From the cell containing the given text, extract its center point as [X, Y] coordinate. 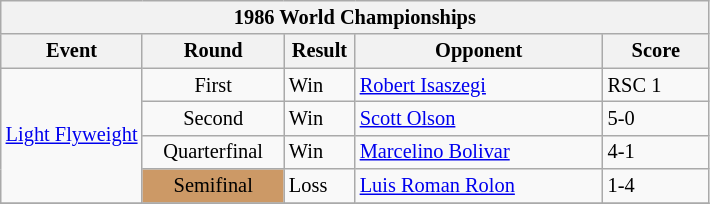
Score [656, 51]
Event [72, 51]
Robert Isaszegi [479, 85]
First [213, 85]
RSC 1 [656, 85]
Light Flyweight [72, 136]
4-1 [656, 152]
Quarterfinal [213, 152]
Result [320, 51]
Marcelino Bolivar [479, 152]
Loss [320, 186]
Round [213, 51]
Second [213, 118]
Scott Olson [479, 118]
1986 World Championships [355, 17]
1-4 [656, 186]
5-0 [656, 118]
Semifinal [213, 186]
Luis Roman Rolon [479, 186]
Opponent [479, 51]
